Return (x, y) of the center of cell containing provided text 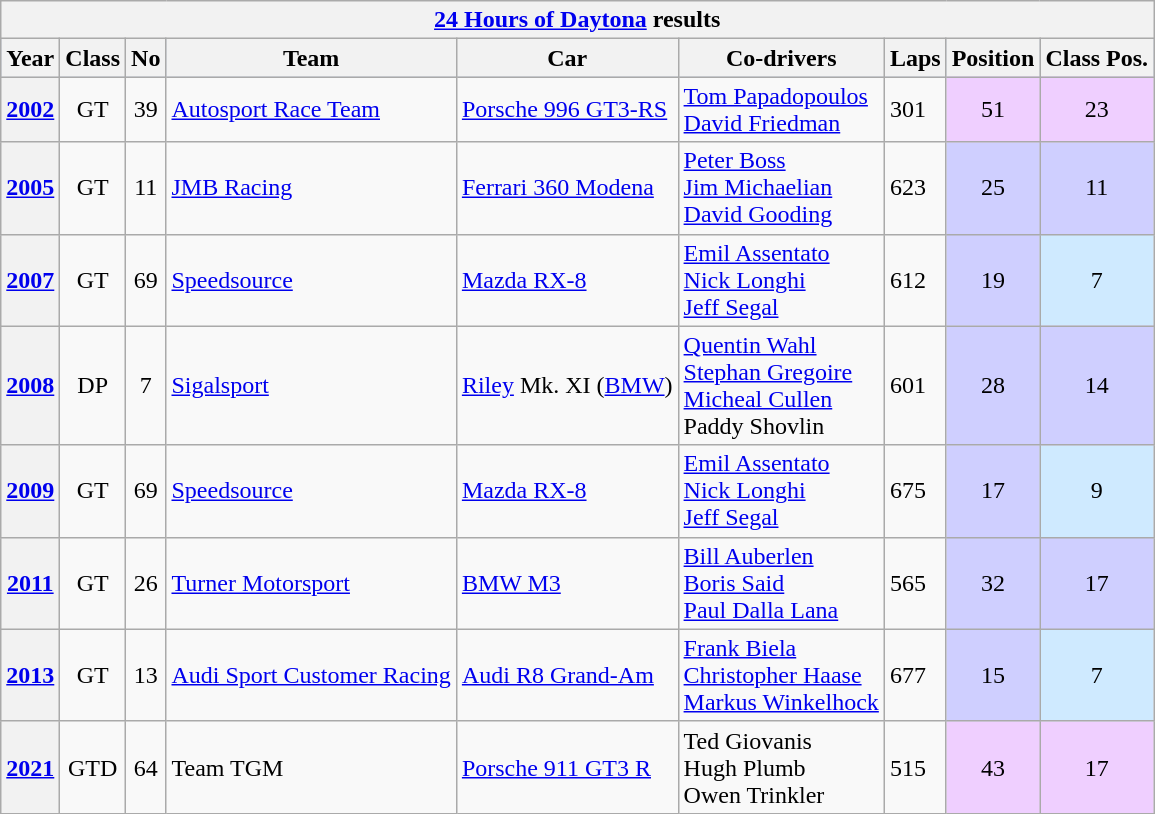
9 (1097, 491)
26 (146, 583)
675 (915, 491)
Ted Giovanis Hugh Plumb Owen Trinkler (781, 767)
Team (311, 58)
24 Hours of Daytona results (578, 20)
13 (146, 675)
Riley Mk. XI (BMW) (567, 386)
677 (915, 675)
Turner Motorsport (311, 583)
2002 (30, 110)
Class (93, 58)
64 (146, 767)
565 (915, 583)
15 (993, 675)
Audi R8 Grand-Am (567, 675)
Tom Papadopoulos David Friedman (781, 110)
39 (146, 110)
Audi Sport Customer Racing (311, 675)
14 (1097, 386)
2008 (30, 386)
Ferrari 360 Modena (567, 188)
19 (993, 280)
2011 (30, 583)
BMW M3 (567, 583)
Porsche 996 GT3-RS (567, 110)
Bill Auberlen Boris Said Paul Dalla Lana (781, 583)
28 (993, 386)
Car (567, 58)
2009 (30, 491)
623 (915, 188)
23 (1097, 110)
2005 (30, 188)
Co-drivers (781, 58)
GTD (93, 767)
25 (993, 188)
Sigalsport (311, 386)
Team TGM (311, 767)
DP (93, 386)
Autosport Race Team (311, 110)
Quentin Wahl Stephan Gregoire Micheal Cullen Paddy Shovlin (781, 386)
Position (993, 58)
Year (30, 58)
2021 (30, 767)
JMB Racing (311, 188)
Laps (915, 58)
601 (915, 386)
32 (993, 583)
Porsche 911 GT3 R (567, 767)
515 (915, 767)
43 (993, 767)
2007 (30, 280)
2013 (30, 675)
Frank Biela Christopher Haase Markus Winkelhock (781, 675)
301 (915, 110)
51 (993, 110)
612 (915, 280)
Class Pos. (1097, 58)
Peter Boss Jim Michaelian David Gooding (781, 188)
No (146, 58)
